Determine the (x, y) coordinate at the center of the cell enclosing the given text.  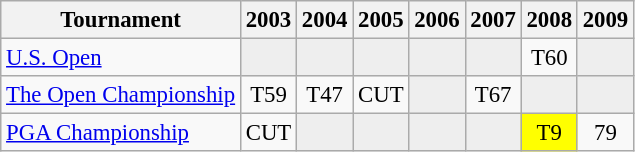
T67 (493, 95)
2009 (605, 20)
2007 (493, 20)
2008 (549, 20)
2005 (381, 20)
T60 (549, 58)
PGA Championship (121, 133)
2004 (325, 20)
T9 (549, 133)
U.S. Open (121, 58)
T47 (325, 95)
Tournament (121, 20)
The Open Championship (121, 95)
2003 (268, 20)
79 (605, 133)
2006 (437, 20)
T59 (268, 95)
